Scan for the cell matching the given text and deliver its (x, y) coordinate at center. 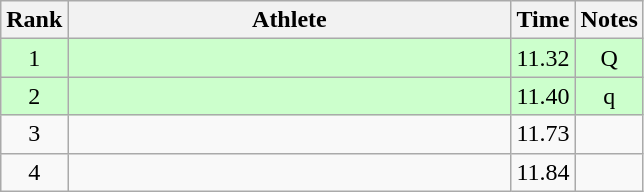
11.32 (543, 58)
2 (34, 96)
1 (34, 58)
3 (34, 134)
11.40 (543, 96)
q (609, 96)
Time (543, 20)
11.73 (543, 134)
11.84 (543, 172)
Rank (34, 20)
Notes (609, 20)
Q (609, 58)
4 (34, 172)
Athlete (290, 20)
